Return [X, Y] of the center of cell containing provided text 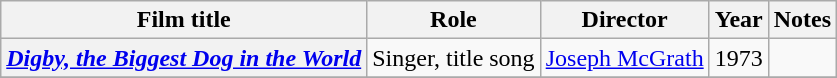
Singer, title song [454, 58]
Role [454, 20]
Year [738, 20]
Digby, the Biggest Dog in the World [184, 58]
Film title [184, 20]
Director [624, 20]
Notes [802, 20]
1973 [738, 58]
Joseph McGrath [624, 58]
